For the text-containing cell, return its midpoint in (x, y) coordinate format. 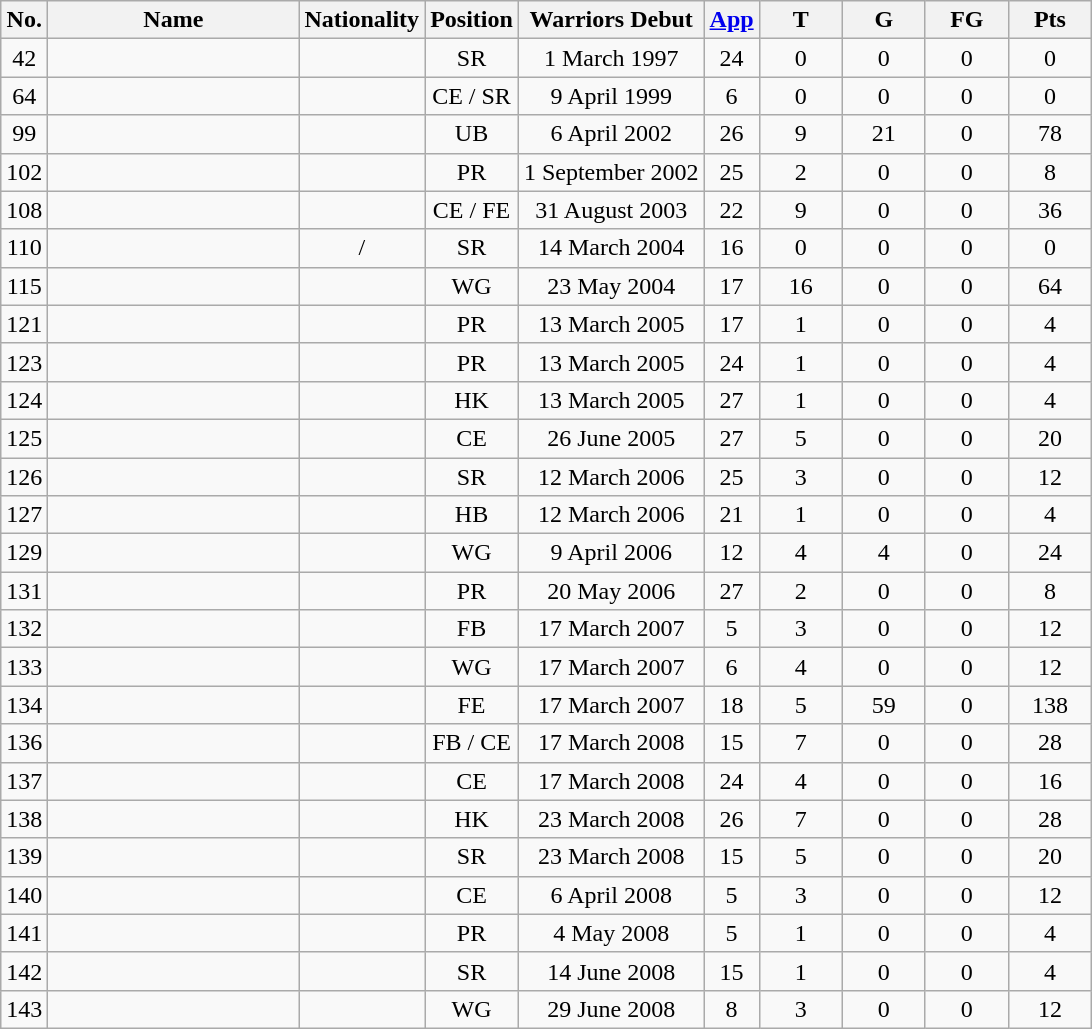
FE (472, 705)
T (800, 20)
133 (24, 667)
125 (24, 438)
CE / SR (472, 96)
Name (174, 20)
143 (24, 1009)
4 May 2008 (611, 933)
108 (24, 210)
Nationality (362, 20)
23 May 2004 (611, 286)
102 (24, 172)
121 (24, 324)
42 (24, 58)
9 April 1999 (611, 96)
No. (24, 20)
137 (24, 781)
App (732, 20)
131 (24, 591)
59 (884, 705)
HB (472, 515)
6 April 2002 (611, 134)
124 (24, 400)
FG (966, 20)
G (884, 20)
Warriors Debut (611, 20)
115 (24, 286)
/ (362, 248)
123 (24, 362)
1 March 1997 (611, 58)
FB / CE (472, 743)
9 April 2006 (611, 553)
129 (24, 553)
132 (24, 629)
UB (472, 134)
26 June 2005 (611, 438)
Position (472, 20)
18 (732, 705)
141 (24, 933)
14 March 2004 (611, 248)
136 (24, 743)
CE / FE (472, 210)
142 (24, 971)
1 September 2002 (611, 172)
134 (24, 705)
31 August 2003 (611, 210)
FB (472, 629)
99 (24, 134)
78 (1050, 134)
29 June 2008 (611, 1009)
139 (24, 857)
126 (24, 477)
140 (24, 895)
22 (732, 210)
110 (24, 248)
14 June 2008 (611, 971)
Pts (1050, 20)
6 April 2008 (611, 895)
36 (1050, 210)
127 (24, 515)
20 May 2006 (611, 591)
